Return (x, y) of the center of cell containing provided text 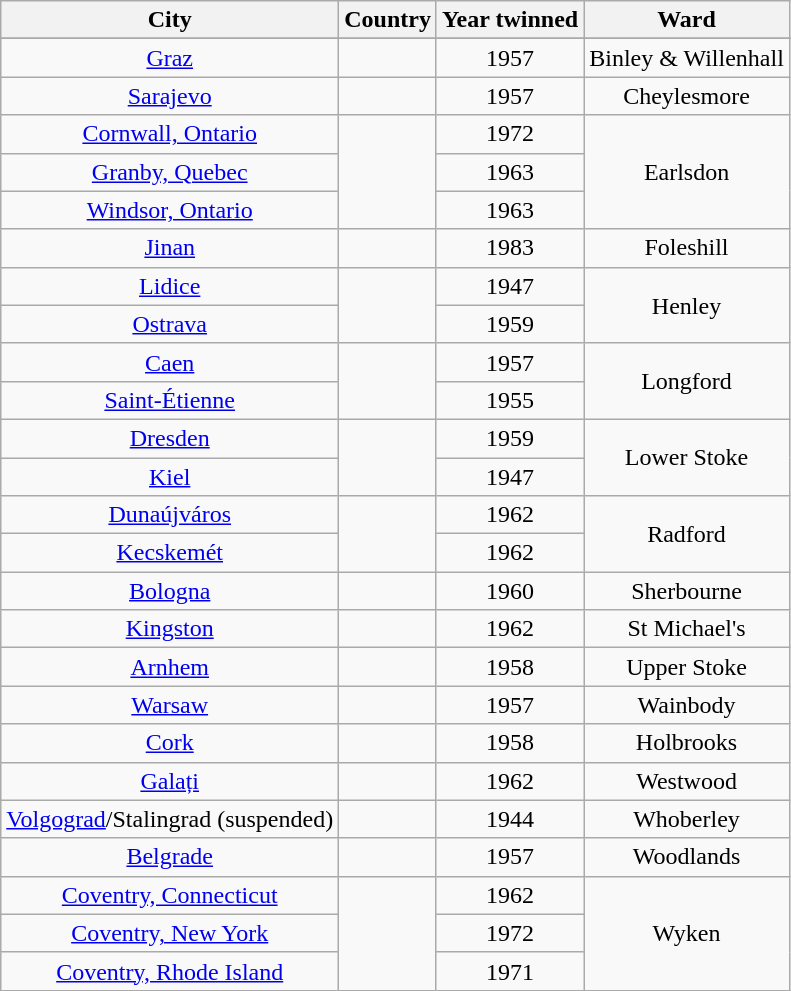
Country (388, 20)
Upper Stoke (687, 667)
1944 (510, 819)
Sherbourne (687, 591)
Galați (170, 781)
Earlsdon (687, 172)
Jinan (170, 248)
Lidice (170, 286)
Ostrava (170, 324)
City (170, 20)
Westwood (687, 781)
Saint-Étienne (170, 400)
Dresden (170, 438)
Lower Stoke (687, 457)
Cornwall, Ontario (170, 134)
Arnhem (170, 667)
Ward (687, 20)
Longford (687, 381)
Dunaújváros (170, 515)
Belgrade (170, 857)
Windsor, Ontario (170, 210)
Coventry, New York (170, 933)
Coventry, Rhode Island (170, 971)
Whoberley (687, 819)
Wyken (687, 933)
Holbrooks (687, 743)
1955 (510, 400)
Granby, Quebec (170, 172)
1960 (510, 591)
Caen (170, 362)
Cheylesmore (687, 96)
Warsaw (170, 705)
1971 (510, 971)
St Michael's (687, 629)
Woodlands (687, 857)
Foleshill (687, 248)
Kingston (170, 629)
Kecskemét (170, 553)
Binley & Willenhall (687, 58)
Henley (687, 305)
Coventry, Connecticut (170, 895)
Volgograd/Stalingrad (suspended) (170, 819)
Wainbody (687, 705)
Graz (170, 58)
Radford (687, 534)
Sarajevo (170, 96)
1983 (510, 248)
Year twinned (510, 20)
Bologna (170, 591)
Cork (170, 743)
Kiel (170, 477)
